Return the (x, y) coordinate for the center point of the cell that contains the specified text.  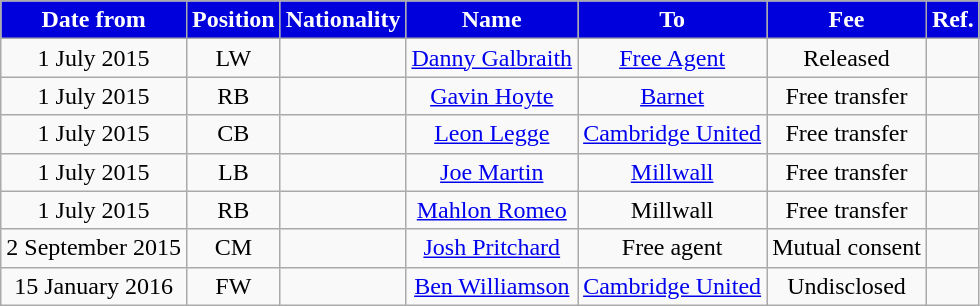
CB (233, 134)
Position (233, 20)
Name (492, 20)
Free agent (672, 248)
Fee (847, 20)
Ben Williamson (492, 286)
Ref. (952, 20)
15 January 2016 (94, 286)
Gavin Hoyte (492, 96)
2 September 2015 (94, 248)
Mutual consent (847, 248)
Danny Galbraith (492, 58)
Date from (94, 20)
Josh Pritchard (492, 248)
Free Agent (672, 58)
CM (233, 248)
LW (233, 58)
Barnet (672, 96)
FW (233, 286)
LB (233, 172)
Released (847, 58)
Mahlon Romeo (492, 210)
Joe Martin (492, 172)
To (672, 20)
Leon Legge (492, 134)
Nationality (343, 20)
Undisclosed (847, 286)
